Extract the (x, y) coordinate from the center of the cell holding the provided text.  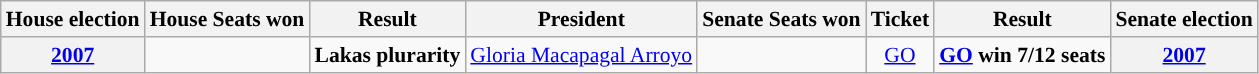
Senate Seats won (781, 19)
President (581, 19)
House Seats won (228, 19)
Senate election (1184, 19)
Gloria Macapagal Arroyo (581, 55)
House election (73, 19)
GO win 7/12 seats (1022, 55)
GO (900, 55)
Ticket (900, 19)
Lakas plurarity (387, 55)
